Provide the (X, Y) coordinate of the cell's center where the given text is located.  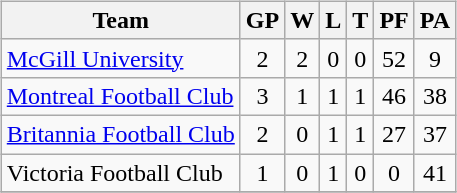
41 (434, 173)
Team (120, 20)
L (334, 20)
52 (394, 58)
Victoria Football Club (120, 173)
Britannia Football Club (120, 134)
38 (434, 96)
GP (262, 20)
46 (394, 96)
37 (434, 134)
PF (394, 20)
McGill University (120, 58)
27 (394, 134)
PA (434, 20)
3 (262, 96)
T (360, 20)
Montreal Football Club (120, 96)
9 (434, 58)
W (302, 20)
